Locate the cell with the specified text and output its (x, y) center coordinate. 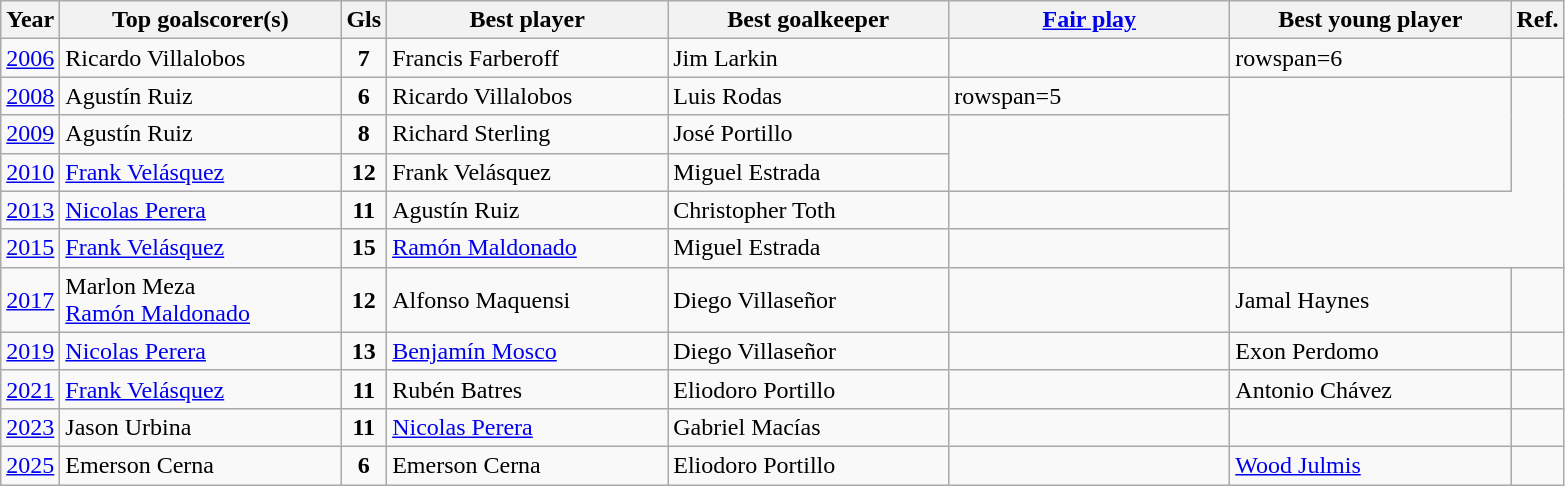
Year (30, 20)
Wood Julmis (1370, 465)
Ref. (1538, 20)
Antonio Chávez (1370, 389)
8 (364, 134)
2015 (30, 248)
2021 (30, 389)
2017 (30, 300)
Best young player (1370, 20)
2009 (30, 134)
Alfonso Maquensi (528, 300)
Jim Larkin (808, 58)
Ramón Maldonado (528, 248)
Best player (528, 20)
Fair play (1090, 20)
Top goalscorer(s) (200, 20)
Benjamín Mosco (528, 351)
Gls (364, 20)
Christopher Toth (808, 210)
2008 (30, 96)
José Portillo (808, 134)
13 (364, 351)
2025 (30, 465)
7 (364, 58)
Best goalkeeper (808, 20)
Rubén Batres (528, 389)
15 (364, 248)
rowspan=6 (1370, 58)
Jason Urbina (200, 427)
2023 (30, 427)
2006 (30, 58)
rowspan=5 (1090, 96)
Gabriel Macías (808, 427)
Exon Perdomo (1370, 351)
Jamal Haynes (1370, 300)
Luis Rodas (808, 96)
2019 (30, 351)
2010 (30, 172)
Francis Farberoff (528, 58)
2013 (30, 210)
Richard Sterling (528, 134)
Marlon Meza Ramón Maldonado (200, 300)
